Determine the (x, y) coordinate at the center of the cell enclosing the given text.  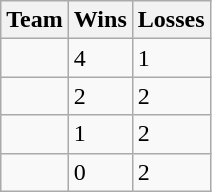
Losses (171, 20)
Wins (100, 20)
4 (100, 58)
Team (35, 20)
0 (100, 172)
